Return (x, y) of the center of cell containing provided text 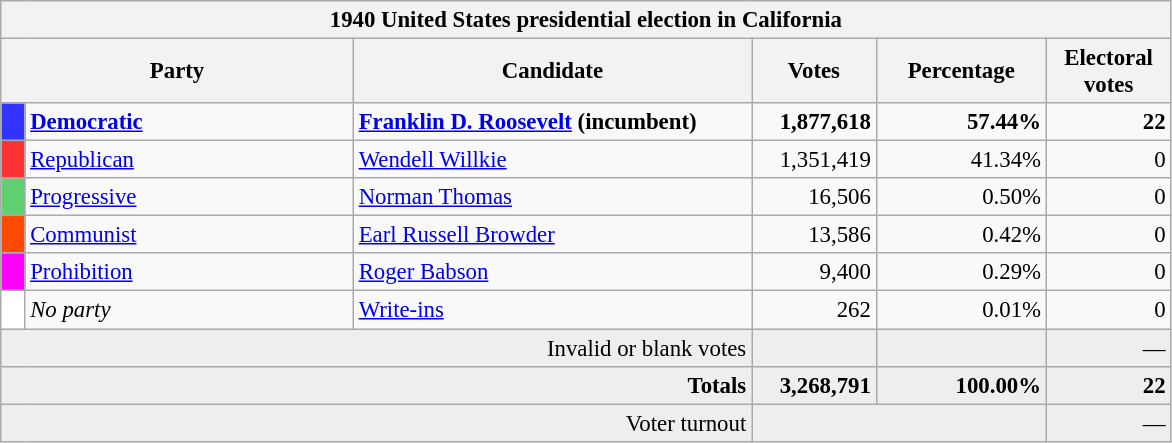
Votes (814, 72)
41.34% (961, 160)
3,268,791 (814, 385)
1,877,618 (814, 122)
Prohibition (189, 273)
Totals (376, 385)
Electoral votes (1108, 72)
Candidate (552, 72)
Earl Russell Browder (552, 235)
Party (178, 72)
0.29% (961, 273)
Republican (189, 160)
Write-ins (552, 310)
57.44% (961, 122)
Wendell Willkie (552, 160)
9,400 (814, 273)
100.00% (961, 385)
262 (814, 310)
Percentage (961, 72)
Franklin D. Roosevelt (incumbent) (552, 122)
Voter turnout (376, 423)
Progressive (189, 197)
0.42% (961, 235)
1,351,419 (814, 160)
Invalid or blank votes (376, 348)
16,506 (814, 197)
0.50% (961, 197)
1940 United States presidential election in California (586, 20)
13,586 (814, 235)
Norman Thomas (552, 197)
Democratic (189, 122)
0.01% (961, 310)
Communist (189, 235)
No party (189, 310)
Roger Babson (552, 273)
